Provide the [X, Y] coordinate of the cell's center where the given text is located.  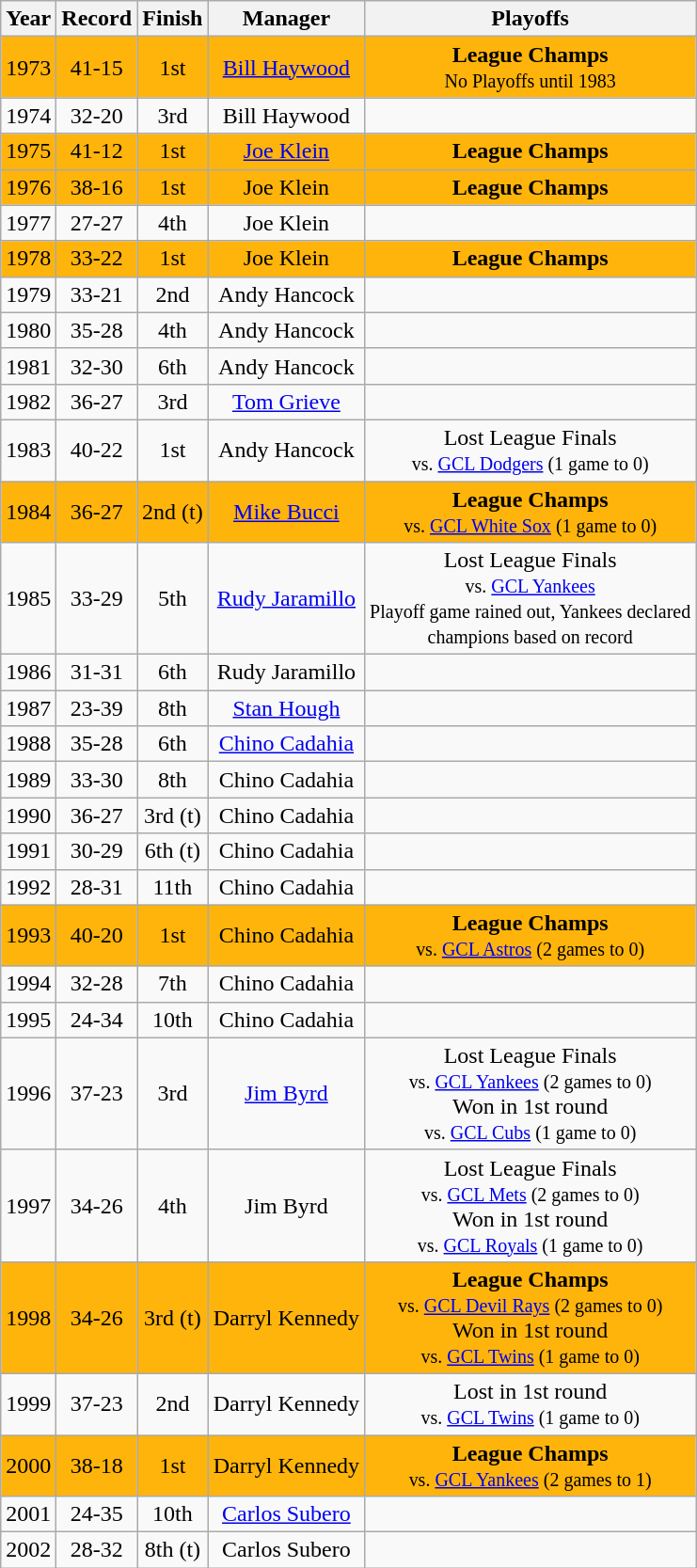
Finish [173, 19]
1976 [28, 187]
24-34 [97, 1020]
33-22 [97, 259]
League ChampsNo Playoffs until 1983 [531, 68]
33-30 [97, 780]
1990 [28, 816]
8th (t) [173, 1550]
1994 [28, 984]
31-31 [97, 673]
1993 [28, 935]
Lost in 1st roundvs. GCL Twins (1 game to 0) [531, 1403]
Record [97, 19]
32-20 [97, 116]
1978 [28, 259]
1989 [28, 780]
1999 [28, 1403]
30-29 [97, 851]
32-28 [97, 984]
1985 [28, 598]
1973 [28, 68]
1980 [28, 330]
27-27 [97, 223]
2002 [28, 1550]
League Champsvs. GCL Astros (2 games to 0) [531, 935]
23-39 [97, 708]
1998 [28, 1317]
Lost League Finalsvs. GCL YankeesPlayoff game rained out, Yankees declaredchampions based on record [531, 598]
33-21 [97, 294]
Stan Hough [286, 708]
32-30 [97, 366]
2000 [28, 1465]
1991 [28, 851]
Lost League Finalsvs. GCL Mets (2 games to 0)Won in 1st roundvs. GCL Royals (1 game to 0) [531, 1206]
1975 [28, 151]
40-20 [97, 935]
38-16 [97, 187]
28-32 [97, 1550]
7th [173, 984]
1986 [28, 673]
38-18 [97, 1465]
1996 [28, 1093]
41-12 [97, 151]
1982 [28, 402]
Manager [286, 19]
5th [173, 598]
1981 [28, 366]
Year [28, 19]
Lost League Finalsvs. GCL Dodgers (1 game to 0) [531, 450]
Playoffs [531, 19]
1974 [28, 116]
League Champsvs. GCL Devil Rays (2 games to 0)Won in 1st roundvs. GCL Twins (1 game to 0) [531, 1317]
2nd (t) [173, 512]
1984 [28, 512]
1987 [28, 708]
League Champsvs. GCL Yankees (2 games to 1) [531, 1465]
24-35 [97, 1514]
1997 [28, 1206]
33-29 [97, 598]
6th (t) [173, 851]
1983 [28, 450]
League Champsvs. GCL White Sox (1 game to 0) [531, 512]
Mike Bucci [286, 512]
1988 [28, 744]
41-15 [97, 68]
Lost League Finalsvs. GCL Yankees (2 games to 0)Won in 1st roundvs. GCL Cubs (1 game to 0) [531, 1093]
1995 [28, 1020]
11th [173, 887]
1977 [28, 223]
1979 [28, 294]
28-31 [97, 887]
2001 [28, 1514]
40-22 [97, 450]
Tom Grieve [286, 402]
1992 [28, 887]
